Locate the cell with the specified text and output its (X, Y) center coordinate. 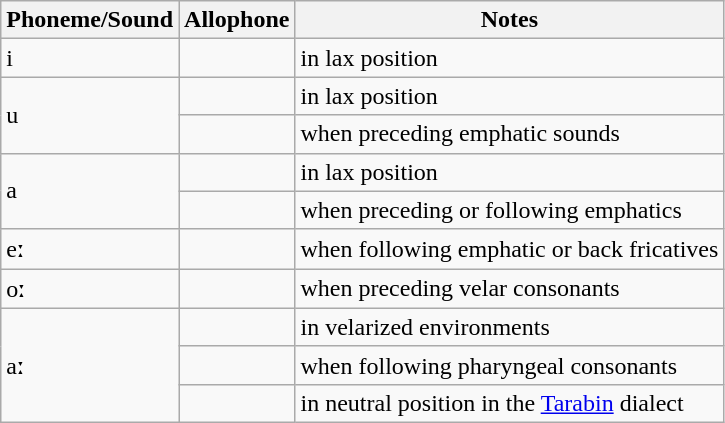
when preceding velar consonants (510, 289)
in velarized environments (510, 327)
aː (90, 365)
Allophone (237, 20)
in neutral position in the Tarabin dialect (510, 403)
when preceding or following emphatics (510, 210)
u (90, 115)
when following pharyngeal consonants (510, 365)
when following emphatic or back fricatives (510, 249)
i (90, 58)
Phoneme/Sound (90, 20)
when preceding emphatic sounds (510, 134)
a (90, 191)
Notes (510, 20)
oː (90, 289)
eː (90, 249)
